Capture the cell that displays the provided text and extract its (x, y) central coordinate. 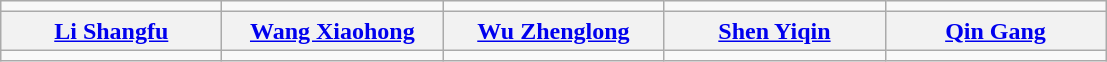
Qin Gang (996, 31)
Wu Zhenglong (554, 31)
Li Shangfu (112, 31)
Shen Yiqin (774, 31)
Wang Xiaohong (332, 31)
